Locate the cell with the specified text and output its [x, y] center coordinate. 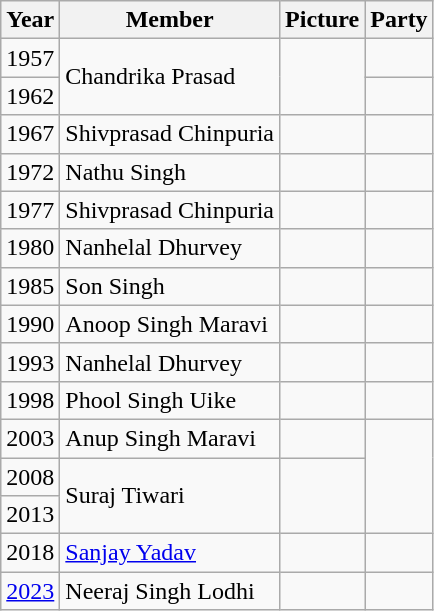
2018 [30, 553]
Phool Singh Uike [170, 400]
Nathu Singh [170, 172]
Anoop Singh Maravi [170, 324]
1977 [30, 210]
1972 [30, 172]
1957 [30, 58]
1998 [30, 400]
Anup Singh Maravi [170, 438]
Member [170, 20]
1962 [30, 96]
1980 [30, 248]
2008 [30, 477]
Suraj Tiwari [170, 496]
Son Singh [170, 286]
1990 [30, 324]
Neeraj Singh Lodhi [170, 591]
1993 [30, 362]
Picture [322, 20]
Chandrika Prasad [170, 77]
Year [30, 20]
1967 [30, 134]
2013 [30, 515]
2023 [30, 591]
2003 [30, 438]
Sanjay Yadav [170, 553]
Party [399, 20]
1985 [30, 286]
